For the text-containing cell, return its midpoint in [X, Y] coordinate format. 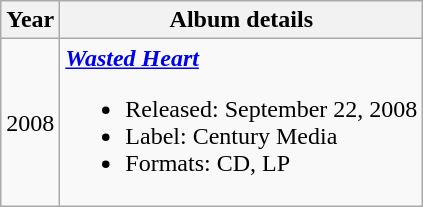
Year [30, 20]
Album details [242, 20]
Wasted HeartReleased: September 22, 2008Label: Century MediaFormats: CD, LP [242, 122]
2008 [30, 122]
